Detect which cell encompasses the target text, then output its [X, Y] center coordinate. 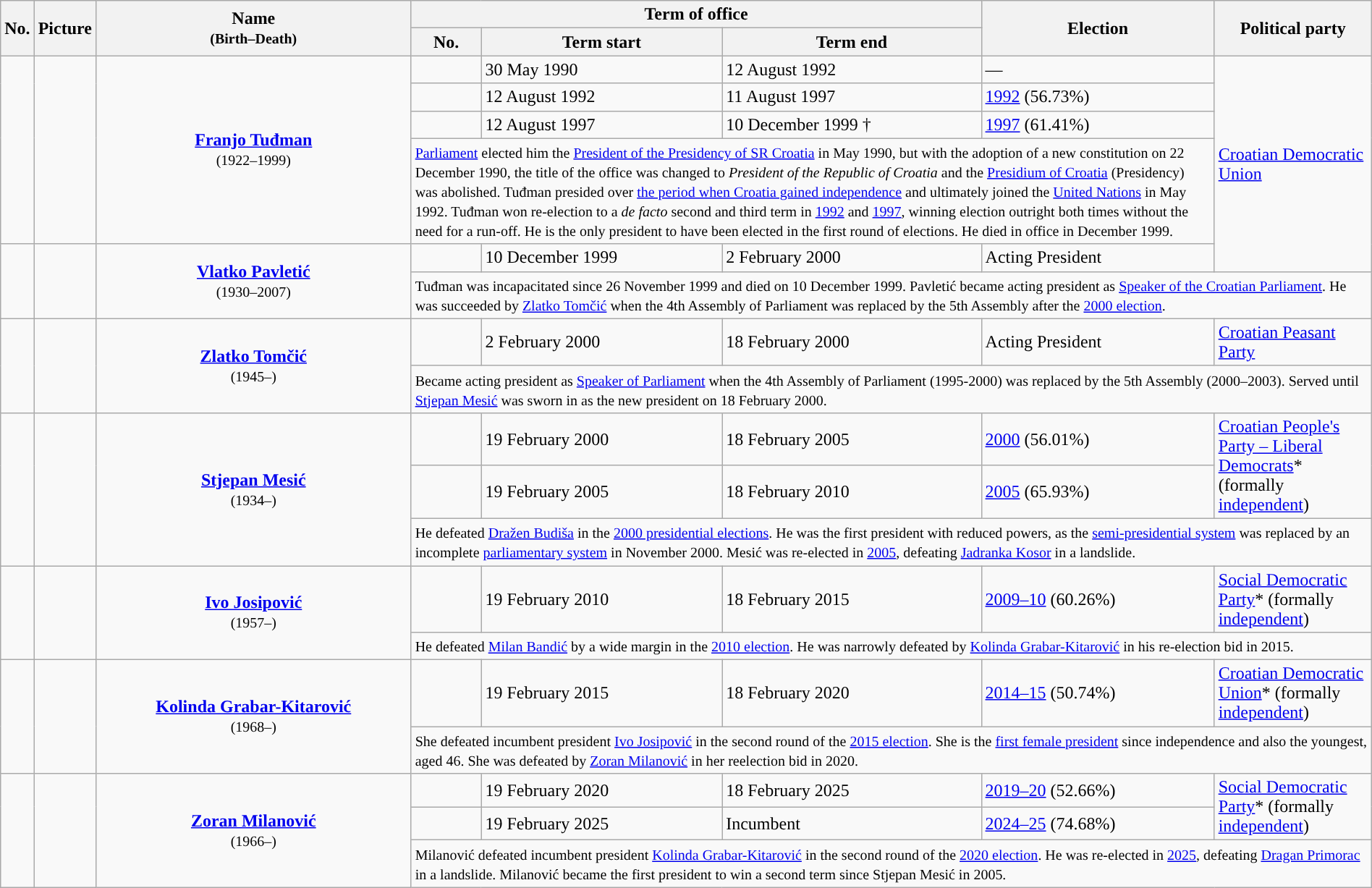
Stjepan Mesić(1934–) [253, 489]
19 February 2005 [602, 492]
18 February 2000 [852, 342]
19 February 2020 [602, 790]
11 August 1997 [852, 97]
Kolinda Grabar-Kitarović(1968–) [253, 716]
19 February 2000 [602, 439]
2000 (56.01%) [1098, 439]
2024–25 (74.68%) [1098, 824]
Name(Birth–Death) [253, 28]
18 February 2020 [852, 693]
Ivo Josipović(1957–) [253, 613]
Term end [852, 42]
18 February 2015 [852, 599]
Zoran Milanović(1966–) [253, 831]
19 February 2010 [602, 599]
1997 (61.41%) [1098, 124]
1992 (56.73%) [1098, 97]
Term start [602, 42]
Term of office [696, 14]
2019–20 (52.66%) [1098, 790]
2014–15 (50.74%) [1098, 693]
Croatian Democratic Union [1292, 164]
10 December 1999 † [852, 124]
2005 (65.93%) [1098, 492]
Picture [65, 28]
18 February 2025 [852, 790]
Croatian Democratic Union* (formally independent) [1292, 693]
18 February 2005 [852, 439]
Croatian Peasant Party [1292, 342]
Vlatko Pavletić(1930–2007) [253, 281]
— [1098, 69]
18 February 2010 [852, 492]
Political party [1292, 28]
2009–10 (60.26%) [1098, 599]
Croatian People's Party – Liberal Democrats* (formally independent) [1292, 465]
19 February 2025 [602, 824]
10 December 1999 [602, 258]
Incumbent [852, 824]
30 May 1990 [602, 69]
Zlatko Tomčić(1945–) [253, 365]
12 August 1997 [602, 124]
19 February 2015 [602, 693]
Franjo Tuđman(1922–1999) [253, 150]
He defeated Milan Bandić by a wide margin in the 2010 election. He was narrowly defeated by Kolinda Grabar-Kitarović in his re-election bid in 2015. [892, 646]
Election [1098, 28]
